Search for the cell housing the specified text and yield its (X, Y) center coordinate. 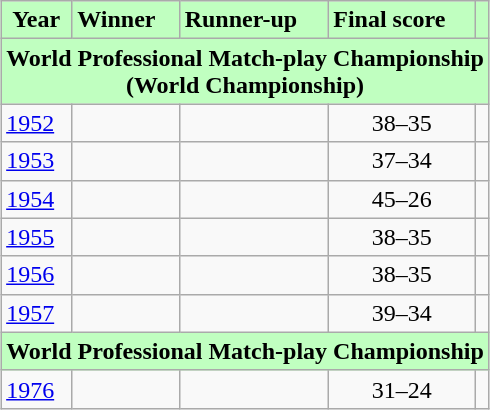
1953 (36, 161)
31–24 (402, 389)
1957 (36, 313)
Runner-up (254, 20)
1955 (36, 237)
1976 (36, 389)
Final score (402, 20)
World Professional Match-play Championship (246, 351)
39–34 (402, 313)
World Professional Match-play Championship(World Championship) (246, 72)
Year (36, 20)
1956 (36, 275)
45–26 (402, 199)
Winner (126, 20)
1952 (36, 123)
1954 (36, 199)
37–34 (402, 161)
